Output the [X, Y] coordinate of the center of the cell containing the given text.  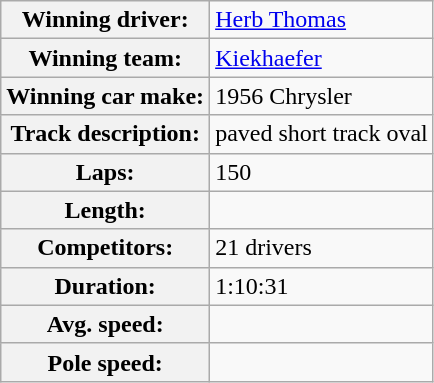
1:10:31 [322, 286]
Winning driver: [106, 20]
Kiekhaefer [322, 58]
Duration: [106, 286]
Herb Thomas [322, 20]
Avg. speed: [106, 324]
Winning team: [106, 58]
Laps: [106, 172]
Length: [106, 210]
Winning car make: [106, 96]
Competitors: [106, 248]
1956 Chrysler [322, 96]
paved short track oval [322, 134]
Pole speed: [106, 362]
150 [322, 172]
Track description: [106, 134]
21 drivers [322, 248]
